Pinpoint the cell where the given text exists, returning its (x, y) midpoint coordinate. 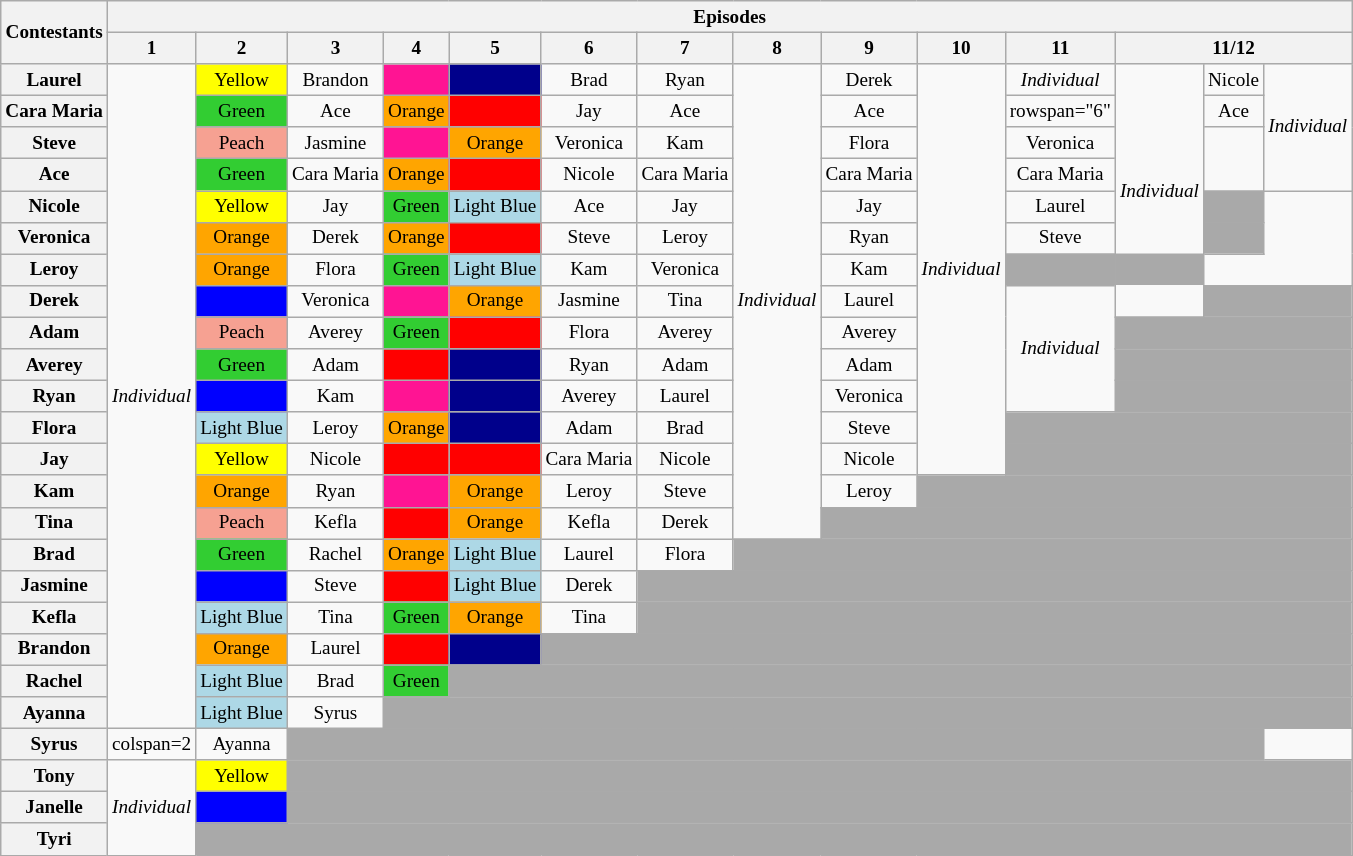
5 (495, 48)
colspan=2 (151, 744)
11 (1060, 48)
Episodes (729, 17)
6 (589, 48)
4 (416, 48)
Tony (54, 776)
rowspan="6" (1060, 111)
8 (777, 48)
3 (335, 48)
1 (151, 48)
Contestants (54, 32)
Tyri (54, 839)
2 (242, 48)
10 (961, 48)
9 (869, 48)
11/12 (1233, 48)
7 (685, 48)
Janelle (54, 808)
